For the text-containing cell, return its midpoint in [x, y] coordinate format. 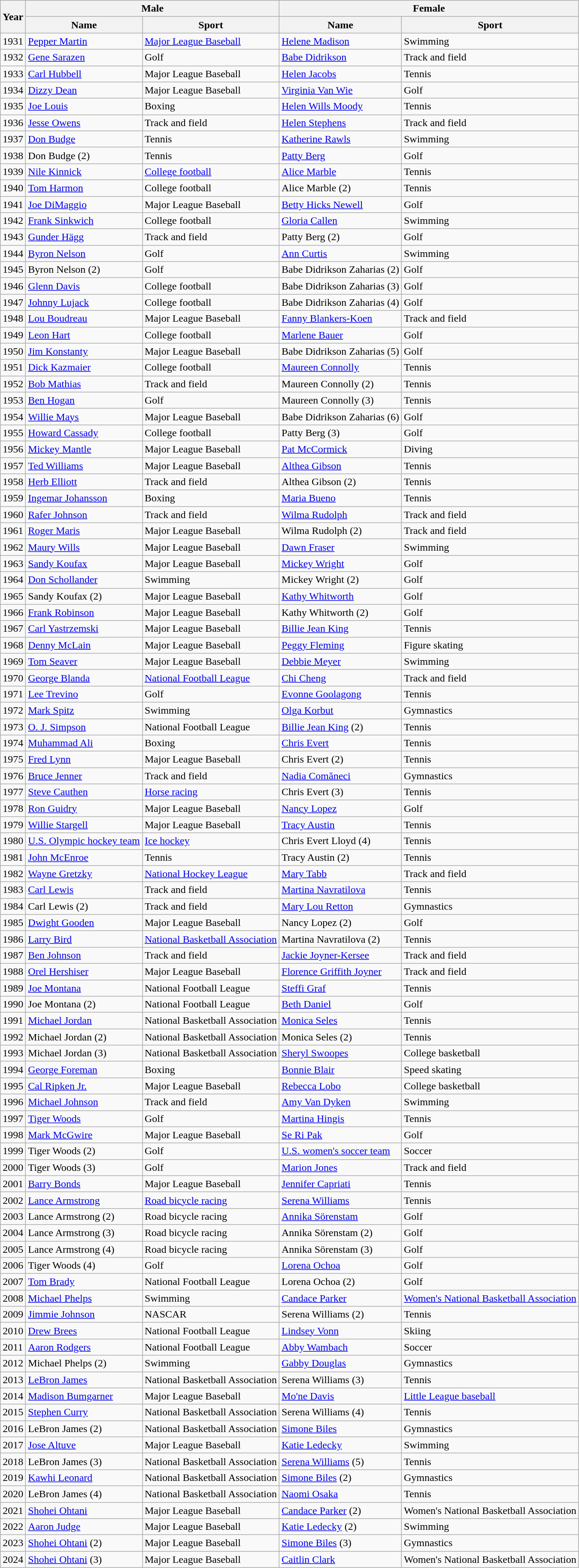
Madison Bumgarner [84, 1396]
Pepper Martin [84, 41]
Ben Johnson [84, 955]
Michael Phelps [84, 1298]
1940 [13, 188]
Babe Didrikson Zaharias (5) [341, 351]
Sheryl Swoopes [341, 1053]
Muhammad Ali [84, 743]
Lance Armstrong [84, 1200]
2020 [13, 1494]
Lance Armstrong (3) [84, 1233]
1931 [13, 41]
1952 [13, 384]
1985 [13, 923]
Monica Seles [341, 1021]
Byron Nelson (2) [84, 270]
Dawn Fraser [341, 547]
John McEnroe [84, 857]
Debbie Meyer [341, 661]
Maureen Connolly (3) [341, 400]
Skiing [490, 1331]
1933 [13, 74]
Annika Sörenstam [341, 1216]
Michael Johnson [84, 1102]
Jackie Joyner-Kersee [341, 955]
Candace Parker (2) [341, 1510]
Mickey Wright [341, 564]
1999 [13, 1151]
2024 [13, 1559]
1979 [13, 825]
1934 [13, 90]
Monica Seles (2) [341, 1037]
Sandy Koufax [84, 564]
Don Schollander [84, 580]
Sandy Koufax (2) [84, 596]
1984 [13, 906]
LeBron James (2) [84, 1429]
Patty Berg (2) [341, 237]
1949 [13, 335]
Mickey Wright (2) [341, 580]
Michael Jordan [84, 1021]
Johnny Lujack [84, 302]
Ann Curtis [341, 253]
1995 [13, 1086]
Patty Berg [341, 155]
1962 [13, 547]
Tracy Austin (2) [341, 857]
Babe Didrikson Zaharias (4) [341, 302]
2011 [13, 1347]
Mark McGwire [84, 1135]
Michael Jordan (2) [84, 1037]
Tiger Woods (3) [84, 1167]
Helen Jacobs [341, 74]
Jesse Owens [84, 123]
Candace Parker [341, 1298]
LeBron James (3) [84, 1461]
Frank Sinkwich [84, 221]
Orel Hershiser [84, 971]
Rafer Johnson [84, 515]
1970 [13, 678]
1954 [13, 416]
Ron Guidry [84, 808]
2017 [13, 1445]
Willie Stargell [84, 825]
Katie Ledecky (2) [341, 1527]
Tiger Woods [84, 1119]
Little League baseball [490, 1396]
Diving [490, 449]
1968 [13, 645]
Martina Hingis [341, 1119]
National Hockey League [211, 874]
Larry Bird [84, 939]
Byron Nelson [84, 253]
2022 [13, 1527]
Olga Korbut [341, 710]
Chris Evert [341, 743]
Joe DiMaggio [84, 205]
Carl Hubbell [84, 74]
2019 [13, 1478]
Cal Ripken Jr. [84, 1086]
2006 [13, 1266]
Alice Marble [341, 172]
Howard Cassady [84, 433]
Babe Didrikson Zaharias (6) [341, 416]
Roger Maris [84, 531]
1935 [13, 106]
1989 [13, 988]
Helene Madison [341, 41]
Tracy Austin [341, 825]
Joe Montana (2) [84, 1004]
Figure skating [490, 645]
2003 [13, 1216]
1942 [13, 221]
Billie Jean King [341, 629]
Babe Didrikson Zaharias (3) [341, 286]
Simone Biles (3) [341, 1543]
Aaron Rodgers [84, 1347]
Lance Armstrong (2) [84, 1216]
1965 [13, 596]
2010 [13, 1331]
1977 [13, 792]
Michael Jordan (3) [84, 1053]
1992 [13, 1037]
1950 [13, 351]
2016 [13, 1429]
U.S. women's soccer team [341, 1151]
2014 [13, 1396]
Tiger Woods (4) [84, 1266]
Jimmie Johnson [84, 1315]
1955 [13, 433]
1996 [13, 1102]
Horse racing [211, 792]
Steve Cauthen [84, 792]
Mickey Mantle [84, 449]
Ben Hogan [84, 400]
Lorena Ochoa (2) [341, 1282]
Male [153, 9]
Maury Wills [84, 547]
Mary Lou Retton [341, 906]
Babe Didrikson [341, 57]
1943 [13, 237]
Dizzy Dean [84, 90]
Lee Trevino [84, 694]
Alice Marble (2) [341, 188]
2000 [13, 1167]
Chris Evert Lloyd (4) [341, 841]
Lou Boudreau [84, 319]
Frank Robinson [84, 612]
1957 [13, 465]
Shohei Ohtani (2) [84, 1543]
Beth Daniel [341, 1004]
1939 [13, 172]
1963 [13, 564]
2012 [13, 1363]
Rebecca Lobo [341, 1086]
1981 [13, 857]
Serena Williams (4) [341, 1412]
O. J. Simpson [84, 727]
NASCAR [211, 1315]
Maria Bueno [341, 498]
Simone Biles (2) [341, 1478]
Katie Ledecky [341, 1445]
Shohei Ohtani [84, 1510]
Joe Louis [84, 106]
Nancy Lopez [341, 808]
Patty Berg (3) [341, 433]
Jennifer Capriati [341, 1184]
Marlene Bauer [341, 335]
2023 [13, 1543]
Bruce Jenner [84, 776]
Willie Mays [84, 416]
1946 [13, 286]
1971 [13, 694]
Althea Gibson [341, 465]
2018 [13, 1461]
1974 [13, 743]
Marion Jones [341, 1167]
Dick Kazmaier [84, 368]
Martina Navratilova (2) [341, 939]
George Blanda [84, 678]
1941 [13, 205]
LeBron James [84, 1380]
Bonnie Blair [341, 1070]
1988 [13, 971]
Gloria Callen [341, 221]
1956 [13, 449]
1978 [13, 808]
2007 [13, 1282]
Althea Gibson (2) [341, 482]
2015 [13, 1412]
Gabby Douglas [341, 1363]
Tiger Woods (2) [84, 1151]
Carl Yastrzemski [84, 629]
Serena Williams (5) [341, 1461]
Abby Wambach [341, 1347]
Michael Phelps (2) [84, 1363]
1972 [13, 710]
Martina Navratilova [341, 890]
2013 [13, 1380]
Wayne Gretzky [84, 874]
1959 [13, 498]
Gunder Hägg [84, 237]
2021 [13, 1510]
Caitlin Clark [341, 1559]
1994 [13, 1070]
Serena Williams [341, 1200]
Denny McLain [84, 645]
Chris Evert (2) [341, 760]
1998 [13, 1135]
Ted Williams [84, 465]
1938 [13, 155]
1991 [13, 1021]
Lance Armstrong (4) [84, 1249]
Tom Harmon [84, 188]
Billie Jean King (2) [341, 727]
1937 [13, 139]
Shohei Ohtani (3) [84, 1559]
Maureen Connolly [341, 368]
Lindsey Vonn [341, 1331]
Ingemar Johansson [84, 498]
Nile Kinnick [84, 172]
1961 [13, 531]
1990 [13, 1004]
1975 [13, 760]
2009 [13, 1315]
Drew Brees [84, 1331]
1953 [13, 400]
Tom Brady [84, 1282]
Maureen Connolly (2) [341, 384]
Peggy Fleming [341, 645]
1947 [13, 302]
Glenn Davis [84, 286]
1951 [13, 368]
Virginia Van Wie [341, 90]
Kathy Whitworth [341, 596]
1932 [13, 57]
2008 [13, 1298]
Florence Griffith Joyner [341, 971]
2001 [13, 1184]
Amy Van Dyken [341, 1102]
Gene Sarazen [84, 57]
U.S. Olympic hockey team [84, 841]
Kathy Whitworth (2) [341, 612]
1964 [13, 580]
Barry Bonds [84, 1184]
1980 [13, 841]
1987 [13, 955]
Helen Wills Moody [341, 106]
1967 [13, 629]
Helen Stephens [341, 123]
Chi Cheng [341, 678]
Annika Sörenstam (3) [341, 1249]
Naomi Osaka [341, 1494]
1944 [13, 253]
Annika Sörenstam (2) [341, 1233]
2005 [13, 1249]
Herb Elliott [84, 482]
Carl Lewis (2) [84, 906]
Serena Williams (2) [341, 1315]
Ice hockey [211, 841]
Aaron Judge [84, 1527]
Nancy Lopez (2) [341, 923]
Se Ri Pak [341, 1135]
Carl Lewis [84, 890]
LeBron James (4) [84, 1494]
Mark Spitz [84, 710]
Leon Hart [84, 335]
Mary Tabb [341, 874]
Evonne Goolagong [341, 694]
1958 [13, 482]
Female [429, 9]
Wilma Rudolph [341, 515]
Betty Hicks Newell [341, 205]
2004 [13, 1233]
Joe Montana [84, 988]
Jim Konstanty [84, 351]
Don Budge [84, 139]
Stephen Curry [84, 1412]
2002 [13, 1200]
Pat McCormick [341, 449]
Katherine Rawls [341, 139]
1948 [13, 319]
Bob Mathias [84, 384]
1969 [13, 661]
1983 [13, 890]
Simone Biles [341, 1429]
Don Budge (2) [84, 155]
Year [13, 17]
1982 [13, 874]
Jose Altuve [84, 1445]
1973 [13, 727]
Serena Williams (3) [341, 1380]
Wilma Rudolph (2) [341, 531]
Tom Seaver [84, 661]
Dwight Gooden [84, 923]
1966 [13, 612]
Mo'ne Davis [341, 1396]
Speed skating [490, 1070]
Fanny Blankers-Koen [341, 319]
1976 [13, 776]
Lorena Ochoa [341, 1266]
1945 [13, 270]
1936 [13, 123]
Fred Lynn [84, 760]
Nadia Comăneci [341, 776]
George Foreman [84, 1070]
1960 [13, 515]
1993 [13, 1053]
Babe Didrikson Zaharias (2) [341, 270]
1997 [13, 1119]
Kawhi Leonard [84, 1478]
1986 [13, 939]
Chris Evert (3) [341, 792]
Steffi Graf [341, 988]
